Find where the given text appears and provide that cell's center as (X, Y) coordinate. 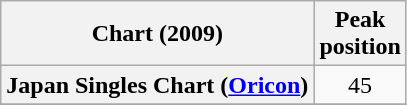
Peakposition (360, 34)
Chart (2009) (158, 34)
Japan Singles Chart (Oricon) (158, 85)
45 (360, 85)
